Extract the [X, Y] coordinate from the center of the cell holding the provided text.  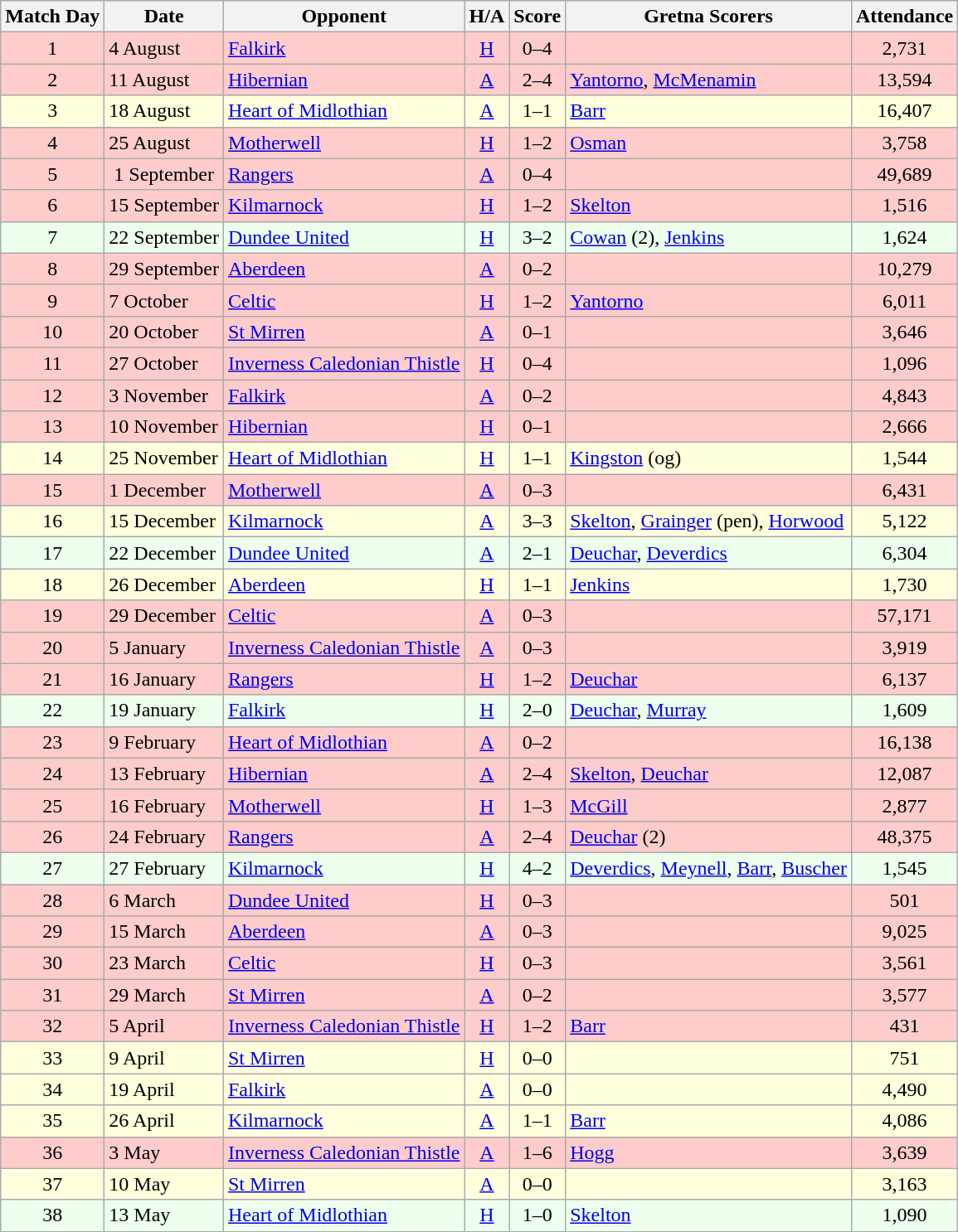
25 November [164, 458]
13 May [164, 1215]
Skelton, Deuchar [708, 774]
29 [53, 932]
48,375 [904, 837]
16,138 [904, 742]
12,087 [904, 774]
4–2 [537, 868]
1 [53, 48]
3 [53, 111]
10 May [164, 1184]
9 [53, 300]
2,731 [904, 48]
Osman [708, 143]
15 [53, 490]
27 October [164, 363]
23 March [164, 963]
15 September [164, 206]
3,919 [904, 648]
22 [53, 711]
Date [164, 17]
3–2 [537, 237]
36 [53, 1152]
Cowan (2), Jenkins [708, 237]
Match Day [53, 17]
32 [53, 1026]
11 [53, 363]
8 [53, 269]
Yantorno [708, 300]
18 August [164, 111]
16 January [164, 679]
Skelton, Grainger (pen), Horwood [708, 521]
16 [53, 521]
2,877 [904, 805]
4,843 [904, 395]
19 January [164, 711]
25 [53, 805]
35 [53, 1121]
6 March [164, 900]
27 February [164, 868]
26 [53, 837]
10,279 [904, 269]
9,025 [904, 932]
29 March [164, 995]
11 August [164, 80]
29 December [164, 616]
19 April [164, 1089]
2 [53, 80]
13 February [164, 774]
24 February [164, 837]
15 March [164, 932]
1,090 [904, 1215]
31 [53, 995]
1–0 [537, 1215]
33 [53, 1058]
1,609 [904, 711]
24 [53, 774]
6,304 [904, 553]
3,646 [904, 332]
10 November [164, 427]
18 [53, 584]
16 February [164, 805]
17 [53, 553]
49,689 [904, 174]
1,516 [904, 206]
6 [53, 206]
7 [53, 237]
6,431 [904, 490]
Hogg [708, 1152]
4,086 [904, 1121]
30 [53, 963]
1,624 [904, 237]
Score [537, 17]
1,544 [904, 458]
26 December [164, 584]
15 December [164, 521]
3 November [164, 395]
19 [53, 616]
3,639 [904, 1152]
Yantorno, McMenamin [708, 80]
28 [53, 900]
13,594 [904, 80]
4,490 [904, 1089]
2–0 [537, 711]
751 [904, 1058]
Deuchar [708, 679]
1,730 [904, 584]
Jenkins [708, 584]
20 [53, 648]
16,407 [904, 111]
2,666 [904, 427]
3,163 [904, 1184]
5 April [164, 1026]
29 September [164, 269]
5 [53, 174]
9 February [164, 742]
4 [53, 143]
1 December [164, 490]
6,011 [904, 300]
Kingston (og) [708, 458]
13 [53, 427]
34 [53, 1089]
Gretna Scorers [708, 17]
22 December [164, 553]
7 October [164, 300]
H/A [487, 17]
3–3 [537, 521]
22 September [164, 237]
26 April [164, 1121]
6,137 [904, 679]
2–1 [537, 553]
3 May [164, 1152]
3,758 [904, 143]
3,577 [904, 995]
12 [53, 395]
Deverdics, Meynell, Barr, Buscher [708, 868]
McGill [708, 805]
3,561 [904, 963]
10 [53, 332]
38 [53, 1215]
20 October [164, 332]
501 [904, 900]
23 [53, 742]
4 August [164, 48]
431 [904, 1026]
1–3 [537, 805]
Deuchar, Deverdics [708, 553]
21 [53, 679]
27 [53, 868]
57,171 [904, 616]
Attendance [904, 17]
Deuchar (2) [708, 837]
14 [53, 458]
1,096 [904, 363]
Opponent [343, 17]
1,545 [904, 868]
37 [53, 1184]
9 April [164, 1058]
5,122 [904, 521]
1 September [164, 174]
25 August [164, 143]
Deuchar, Murray [708, 711]
1–6 [537, 1152]
5 January [164, 648]
